Scan for the cell matching the given text and deliver its (x, y) coordinate at center. 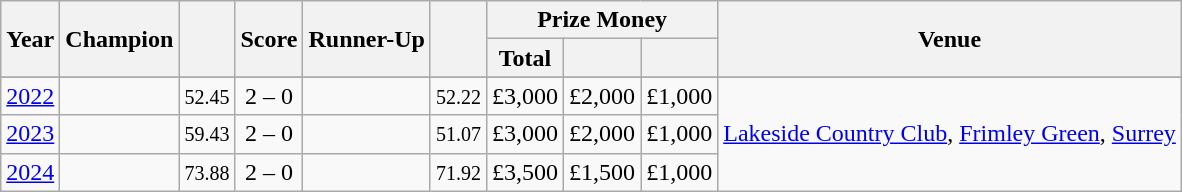
2023 (30, 134)
Score (269, 39)
Runner-Up (367, 39)
Prize Money (602, 20)
51.07 (458, 134)
£3,500 (526, 172)
71.92 (458, 172)
Venue (950, 39)
Year (30, 39)
59.43 (207, 134)
£1,500 (602, 172)
52.22 (458, 96)
2024 (30, 172)
2022 (30, 96)
73.88 (207, 172)
Lakeside Country Club, Frimley Green, Surrey (950, 134)
52.45 (207, 96)
Total (526, 58)
Champion (120, 39)
